Return (x, y) of the center of cell containing provided text 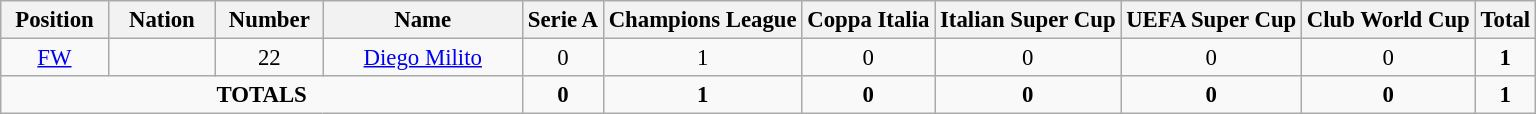
Nation (162, 20)
UEFA Super Cup (1212, 20)
TOTALS (262, 95)
Coppa Italia (868, 20)
22 (270, 58)
FW (54, 58)
Club World Cup (1389, 20)
Serie A (562, 20)
Diego Milito (423, 58)
Total (1505, 20)
Position (54, 20)
Number (270, 20)
Name (423, 20)
Champions League (702, 20)
Italian Super Cup (1028, 20)
